Detect which cell encompasses the target text, then output its (X, Y) center coordinate. 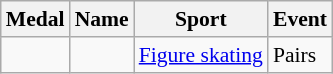
Pairs (300, 55)
Medal (36, 19)
Sport (201, 19)
Figure skating (201, 55)
Name (102, 19)
Event (300, 19)
